Detect which cell encompasses the target text, then output its [X, Y] center coordinate. 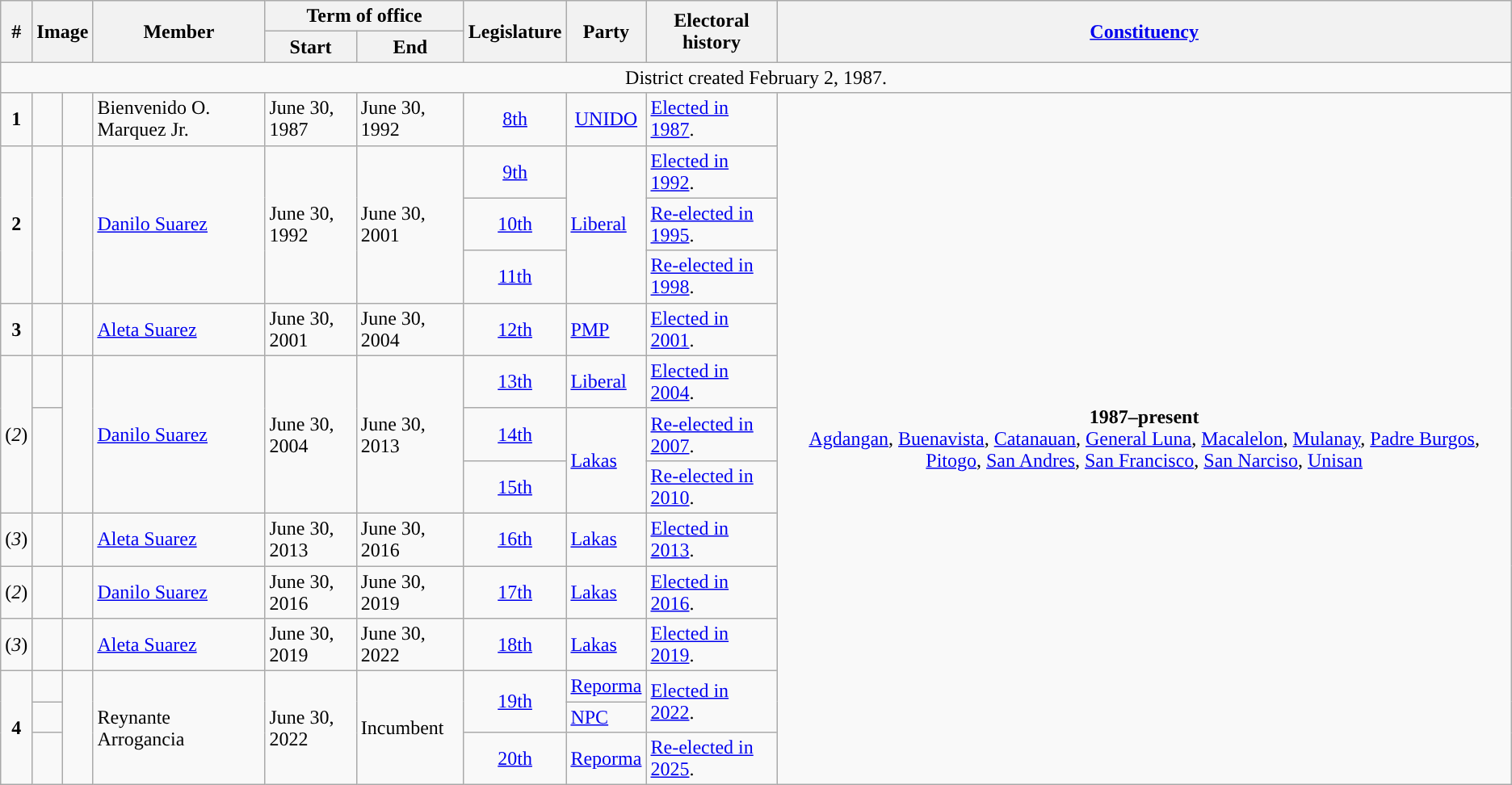
8th [515, 120]
UNIDO [606, 120]
PMP [606, 330]
17th [515, 591]
Incumbent [410, 728]
Re-elected in 2007. [712, 434]
10th [515, 225]
15th [515, 486]
Re-elected in 1995. [712, 225]
4 [16, 728]
Re-elected in 2025. [712, 759]
Image [63, 31]
# [16, 31]
13th [515, 381]
14th [515, 434]
3 [16, 330]
Start [310, 47]
16th [515, 539]
18th [515, 644]
Re-elected in 1998. [712, 276]
Legislature [515, 31]
Elected in 1987. [712, 120]
19th [515, 702]
Elected in 2013. [712, 539]
NPC [606, 717]
Party [606, 31]
Elected in 2016. [712, 591]
Elected in 2022. [712, 702]
Bienvenido O. Marquez Jr. [179, 120]
Term of office [364, 16]
Elected in 2001. [712, 330]
1 [16, 120]
12th [515, 330]
Electoral history [712, 31]
20th [515, 759]
District created February 2, 1987. [756, 78]
Member [179, 31]
Elected in 2019. [712, 644]
Constituency [1144, 31]
11th [515, 276]
Reynante Arrogancia [179, 728]
End [410, 47]
9th [515, 171]
Re-elected in 2010. [712, 486]
1987–presentAgdangan, Buenavista, Catanauan, General Luna, Macalelon, Mulanay, Padre Burgos, Pitogo, San Andres, San Francisco, San Narciso, Unisan [1144, 439]
Elected in 2004. [712, 381]
June 30, 1987 [310, 120]
2 [16, 225]
Elected in 1992. [712, 171]
